Search for the cell housing the specified text and yield its [X, Y] center coordinate. 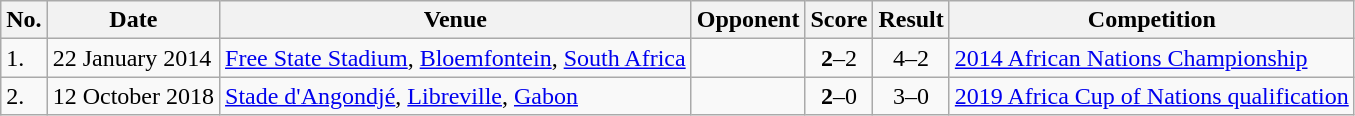
12 October 2018 [133, 96]
No. [24, 20]
Venue [456, 20]
Date [133, 20]
Score [839, 20]
Stade d'Angondjé, Libreville, Gabon [456, 96]
Free State Stadium, Bloemfontein, South Africa [456, 58]
Opponent [748, 20]
2019 Africa Cup of Nations qualification [1152, 96]
Competition [1152, 20]
2. [24, 96]
4–2 [911, 58]
2–2 [839, 58]
2014 African Nations Championship [1152, 58]
Result [911, 20]
22 January 2014 [133, 58]
2–0 [839, 96]
1. [24, 58]
3–0 [911, 96]
